Extract the (X, Y) coordinate from the center of the cell holding the provided text.  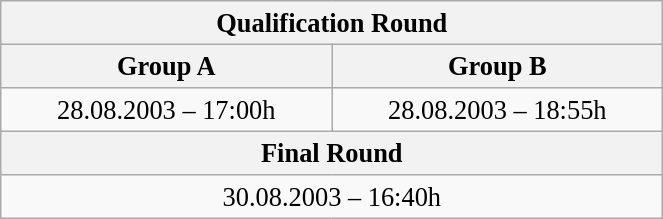
Final Round (332, 153)
Qualification Round (332, 22)
28.08.2003 – 17:00h (166, 109)
28.08.2003 – 18:55h (498, 109)
Group A (166, 66)
30.08.2003 – 16:40h (332, 197)
Group B (498, 66)
